Find where the given text appears and provide that cell's center as (x, y) coordinate. 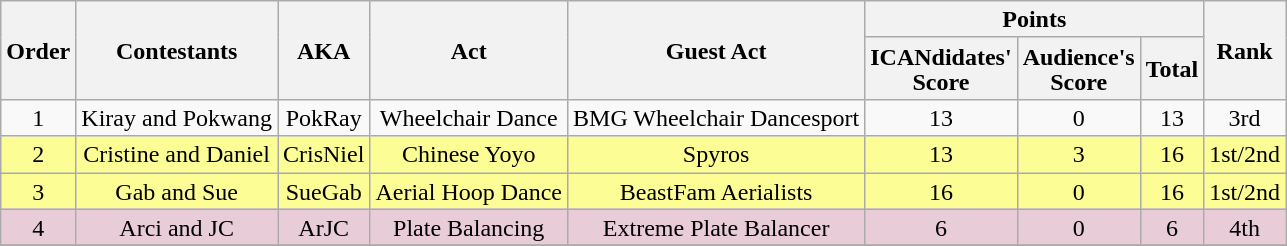
Act (469, 50)
Points (1034, 20)
Guest Act (716, 50)
BMG Wheelchair Dancesport (716, 118)
1 (38, 118)
Audience'sScore (1078, 68)
PokRay (324, 118)
Aerial Hoop Dance (469, 190)
Arci and JC (177, 228)
ICANdidates'Score (941, 68)
Plate Balancing (469, 228)
4 (38, 228)
Order (38, 50)
CrisNiel (324, 154)
Total (1172, 68)
2 (38, 154)
SueGab (324, 190)
4th (1245, 228)
Gab and Sue (177, 190)
Rank (1245, 50)
BeastFam Aerialists (716, 190)
Spyros (716, 154)
ArJC (324, 228)
3rd (1245, 118)
AKA (324, 50)
Chinese Yoyo (469, 154)
Extreme Plate Balancer (716, 228)
Cristine and Daniel (177, 154)
Wheelchair Dance (469, 118)
Contestants (177, 50)
Kiray and Pokwang (177, 118)
